Scan for the cell matching the given text and deliver its [X, Y] coordinate at center. 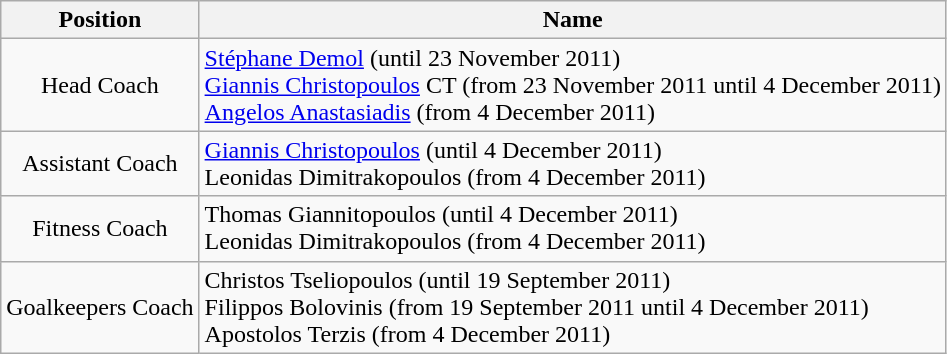
Giannis Christopoulos (until 4 December 2011)Leonidas Dimitrakopoulos (from 4 December 2011) [572, 164]
Position [100, 20]
Goalkeepers Coach [100, 307]
Thomas Giannitopoulos (until 4 December 2011)Leonidas Dimitrakopoulos (from 4 December 2011) [572, 228]
Name [572, 20]
Assistant Coach [100, 164]
Fitness Coach [100, 228]
Head Coach [100, 85]
